Search for the cell housing the specified text and yield its (X, Y) center coordinate. 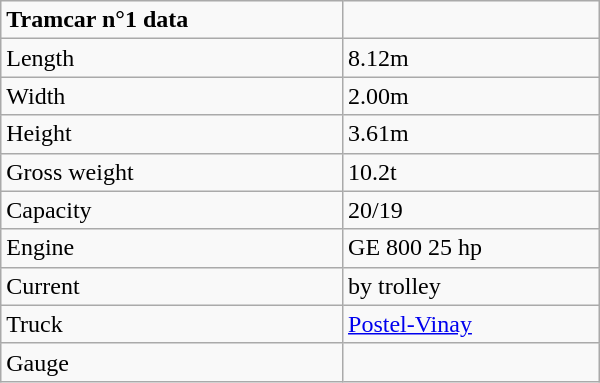
by trolley (472, 286)
Length (172, 58)
Truck (172, 324)
Tramcar n°1 data (172, 20)
GE 800 25 hp (472, 248)
8.12m (472, 58)
10.2t (472, 172)
Capacity (172, 210)
Height (172, 134)
3.61m (472, 134)
Current (172, 286)
Width (172, 96)
Gross weight (172, 172)
Engine (172, 248)
20/19 (472, 210)
Postel-Vinay (472, 324)
Gauge (172, 362)
2.00m (472, 96)
